Search for the cell housing the specified text and yield its [X, Y] center coordinate. 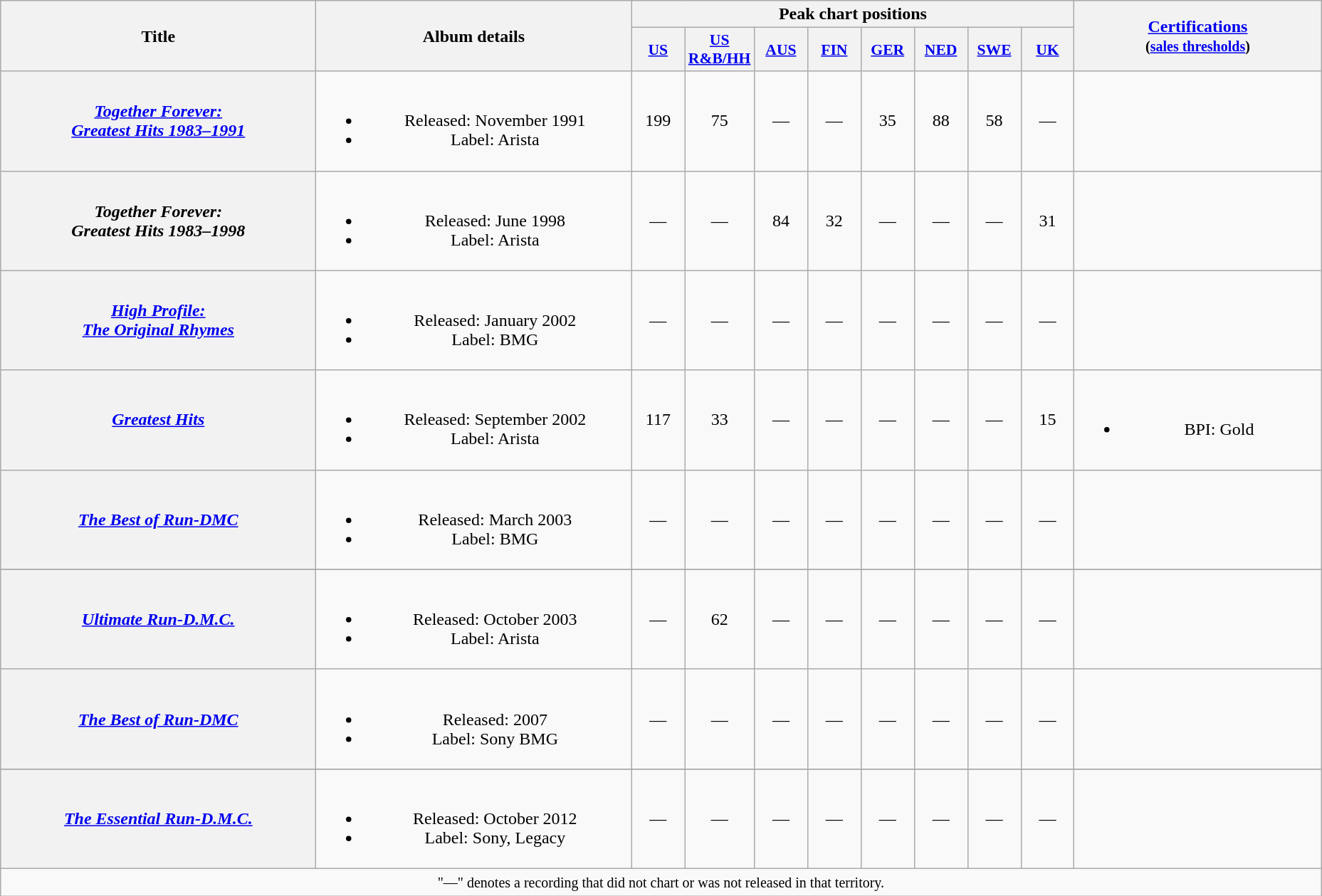
Released: June 1998Label: Arista [474, 221]
"—" denotes a recording that did not chart or was not released in that territory. [661, 882]
62 [720, 619]
84 [780, 221]
SWE [994, 50]
Released: March 2003Label: BMG [474, 520]
FIN [834, 50]
UK [1048, 50]
Released: 2007Label: Sony BMG [474, 719]
US [658, 50]
Together Forever: Greatest Hits 1983–1991 [158, 121]
GER [887, 50]
USR&B/HH [720, 50]
75 [720, 121]
Released: January 2002Label: BMG [474, 320]
BPI: Gold [1197, 420]
Greatest Hits [158, 420]
NED [941, 50]
Released: October 2012Label: Sony, Legacy [474, 818]
AUS [780, 50]
Ultimate Run-D.M.C. [158, 619]
58 [994, 121]
Released: September 2002Label: Arista [474, 420]
Album details [474, 36]
15 [1048, 420]
31 [1048, 221]
33 [720, 420]
Released: October 2003Label: Arista [474, 619]
88 [941, 121]
Title [158, 36]
Peak chart positions [853, 14]
The Essential Run-D.M.C. [158, 818]
117 [658, 420]
35 [887, 121]
199 [658, 121]
32 [834, 221]
Released: November 1991Label: Arista [474, 121]
Together Forever: Greatest Hits 1983–1998 [158, 221]
Certifications(sales thresholds) [1197, 36]
High Profile:The Original Rhymes [158, 320]
